Search for the cell housing the specified text and yield its (X, Y) center coordinate. 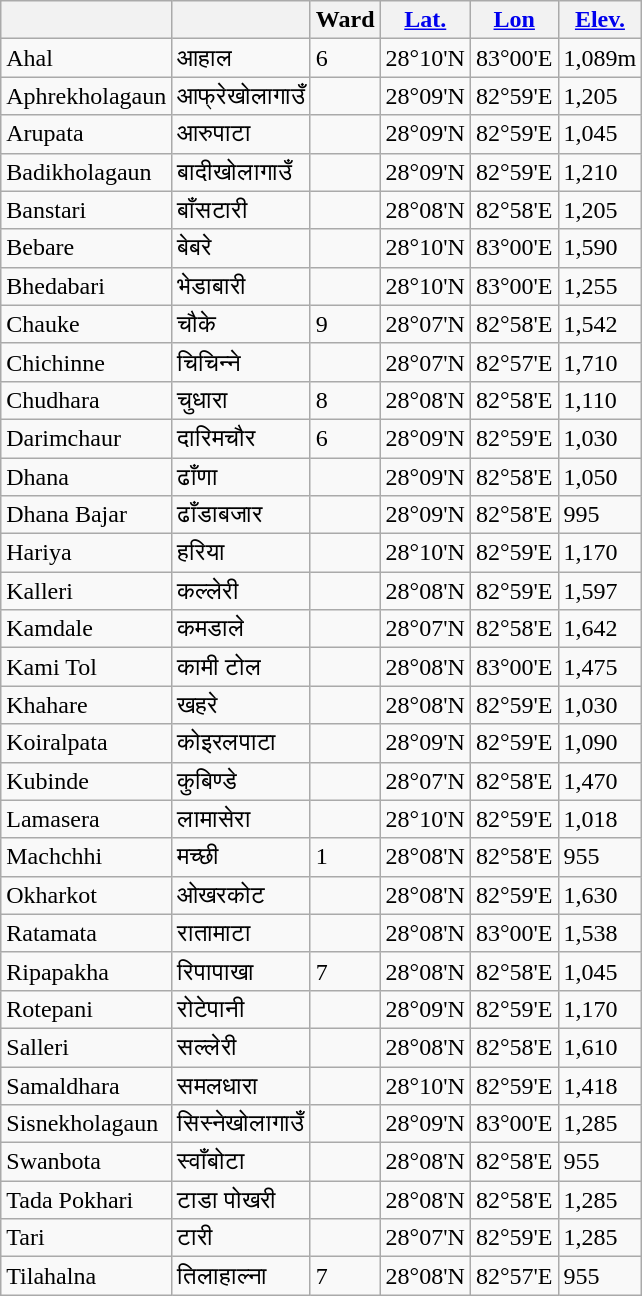
समलधारा (242, 1085)
लामासेरा (242, 819)
1,630 (600, 895)
Kalleri (86, 591)
Dhana Bajar (86, 515)
1,018 (600, 819)
टाडा पोखरी (242, 1200)
1 (345, 857)
Hariya (86, 553)
बादीखोलागाउँ (242, 172)
Kubinde (86, 781)
आरुपाटा (242, 134)
1,110 (600, 400)
995 (600, 515)
Kami Tol (86, 667)
आहाल (242, 58)
Dhana (86, 477)
Lamasera (86, 819)
भेडाबारी (242, 286)
1,090 (600, 743)
कल्लेरी (242, 591)
1,710 (600, 362)
रातामाटा (242, 933)
चौके (242, 324)
Khahare (86, 705)
ढाँणा (242, 477)
Okharkot (86, 895)
कामी टोल (242, 667)
मच्छी (242, 857)
1,255 (600, 286)
Ahal (86, 58)
कमडाले (242, 629)
रोटेपानी (242, 1009)
Badikholagaun (86, 172)
Sisnekholagaun (86, 1124)
Samaldhara (86, 1085)
बेबरे (242, 248)
Lon (514, 20)
Swanbota (86, 1162)
1,475 (600, 667)
1,470 (600, 781)
1,089m (600, 58)
हरिया (242, 553)
सिस्नेखोलागाउँ (242, 1124)
Aphrekholagaun (86, 96)
Arupata (86, 134)
1,610 (600, 1047)
बाँसटारी (242, 210)
ओखरकोट (242, 895)
आफ्रेखोलागाउँ (242, 96)
Chudhara (86, 400)
Koiralpata (86, 743)
Kamdale (86, 629)
1,542 (600, 324)
Ripapakha (86, 971)
Salleri (86, 1047)
Tari (86, 1238)
1,590 (600, 248)
9 (345, 324)
Tilahalna (86, 1276)
1,210 (600, 172)
Banstari (86, 210)
Lat. (425, 20)
1,642 (600, 629)
कुबिण्डे (242, 781)
दारिमचौर (242, 438)
ढाँडाबजार (242, 515)
खहरे (242, 705)
Darimchaur (86, 438)
Bebare (86, 248)
टारी (242, 1238)
Machchhi (86, 857)
Ratamata (86, 933)
1,050 (600, 477)
चुधारा (242, 400)
Rotepani (86, 1009)
1,538 (600, 933)
1,597 (600, 591)
चिचिन्ने (242, 362)
सल्लेरी (242, 1047)
1,418 (600, 1085)
Chichinne (86, 362)
Chauke (86, 324)
कोइरलपाटा (242, 743)
रिपापाखा (242, 971)
8 (345, 400)
Ward (345, 20)
Elev. (600, 20)
तिलाहाल्ना (242, 1276)
स्वाँबोटा (242, 1162)
Tada Pokhari (86, 1200)
Bhedabari (86, 286)
